Pinpoint the cell where the given text exists, returning its [x, y] midpoint coordinate. 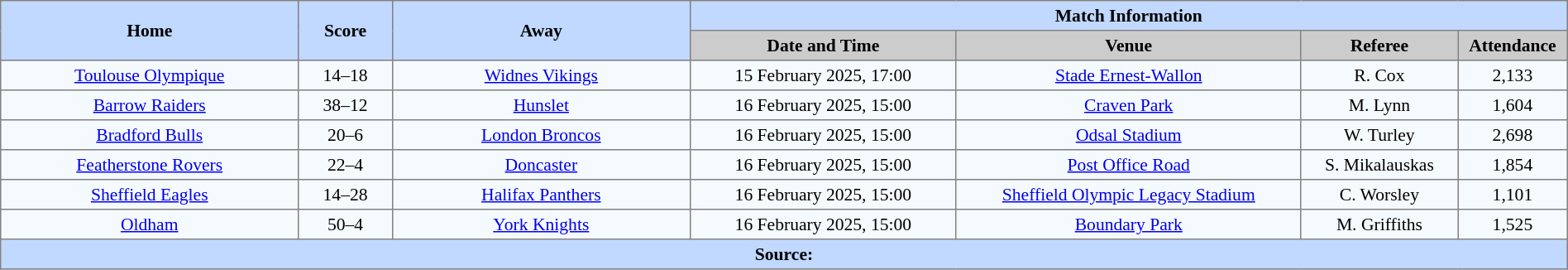
Doncaster [541, 165]
London Broncos [541, 135]
Post Office Road [1128, 165]
15 February 2025, 17:00 [823, 75]
Widnes Vikings [541, 75]
22–4 [346, 165]
Referee [1379, 46]
Toulouse Olympique [150, 75]
14–18 [346, 75]
M. Lynn [1379, 105]
20–6 [346, 135]
Source: [784, 254]
Stade Ernest-Wallon [1128, 75]
C. Worsley [1379, 195]
38–12 [346, 105]
Home [150, 31]
Odsal Stadium [1128, 135]
York Knights [541, 224]
Attendance [1513, 46]
Barrow Raiders [150, 105]
14–28 [346, 195]
1,604 [1513, 105]
Away [541, 31]
Halifax Panthers [541, 195]
Score [346, 31]
Venue [1128, 46]
R. Cox [1379, 75]
S. Mikalauskas [1379, 165]
2,698 [1513, 135]
Sheffield Olympic Legacy Stadium [1128, 195]
1,854 [1513, 165]
Match Information [1128, 16]
Featherstone Rovers [150, 165]
Oldham [150, 224]
1,525 [1513, 224]
Hunslet [541, 105]
Date and Time [823, 46]
50–4 [346, 224]
M. Griffiths [1379, 224]
Craven Park [1128, 105]
1,101 [1513, 195]
Bradford Bulls [150, 135]
W. Turley [1379, 135]
2,133 [1513, 75]
Sheffield Eagles [150, 195]
Boundary Park [1128, 224]
